Detect which cell encompasses the target text, then output its [x, y] center coordinate. 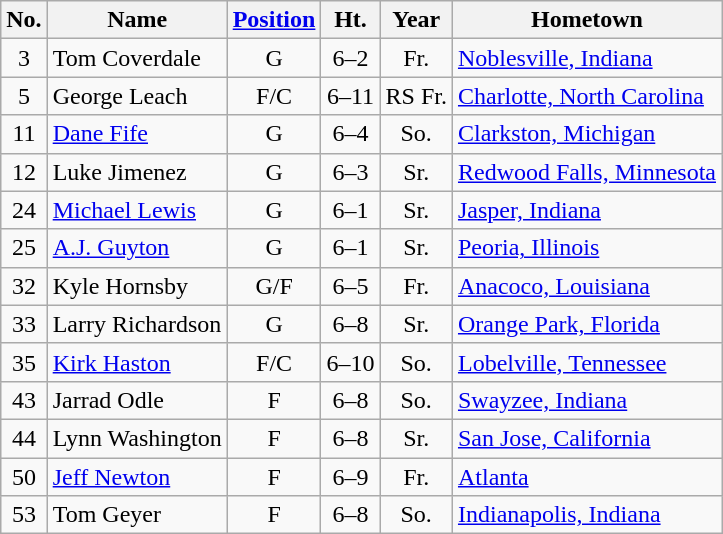
Larry Richardson [137, 324]
Anacoco, Louisiana [586, 286]
50 [24, 477]
Tom Coverdale [137, 58]
6–4 [350, 134]
3 [24, 58]
Kyle Hornsby [137, 286]
A.J. Guyton [137, 248]
RS Fr. [416, 96]
Tom Geyer [137, 515]
Orange Park, Florida [586, 324]
Redwood Falls, Minnesota [586, 172]
G/F [274, 286]
Kirk Haston [137, 362]
Jasper, Indiana [586, 210]
6–10 [350, 362]
6–3 [350, 172]
Ht. [350, 20]
Position [274, 20]
53 [24, 515]
12 [24, 172]
Peoria, Illinois [586, 248]
35 [24, 362]
6–9 [350, 477]
Indianapolis, Indiana [586, 515]
11 [24, 134]
Jarrad Odle [137, 400]
6–5 [350, 286]
32 [24, 286]
Noblesville, Indiana [586, 58]
6–2 [350, 58]
Lynn Washington [137, 438]
33 [24, 324]
Michael Lewis [137, 210]
Luke Jimenez [137, 172]
Jeff Newton [137, 477]
Atlanta [586, 477]
24 [24, 210]
43 [24, 400]
Swayzee, Indiana [586, 400]
Name [137, 20]
Dane Fife [137, 134]
No. [24, 20]
6–11 [350, 96]
5 [24, 96]
Year [416, 20]
25 [24, 248]
Charlotte, North Carolina [586, 96]
Lobelville, Tennessee [586, 362]
Hometown [586, 20]
Clarkston, Michigan [586, 134]
George Leach [137, 96]
44 [24, 438]
San Jose, California [586, 438]
